Extract the (X, Y) coordinate from the center of the cell holding the provided text.  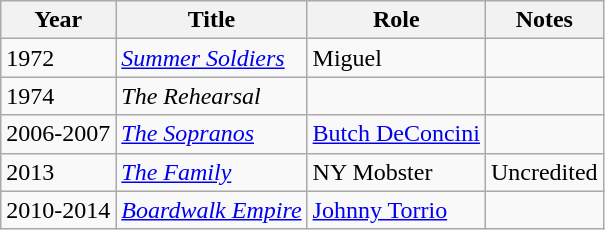
2013 (58, 172)
NY Mobster (396, 172)
The Rehearsal (212, 96)
Miguel (396, 58)
Summer Soldiers (212, 58)
2010-2014 (58, 210)
Role (396, 20)
Uncredited (544, 172)
Title (212, 20)
Butch DeConcini (396, 134)
Boardwalk Empire (212, 210)
1972 (58, 58)
Notes (544, 20)
Year (58, 20)
The Family (212, 172)
1974 (58, 96)
The Sopranos (212, 134)
2006-2007 (58, 134)
Johnny Torrio (396, 210)
